From the cell containing the given text, extract its center point as (X, Y) coordinate. 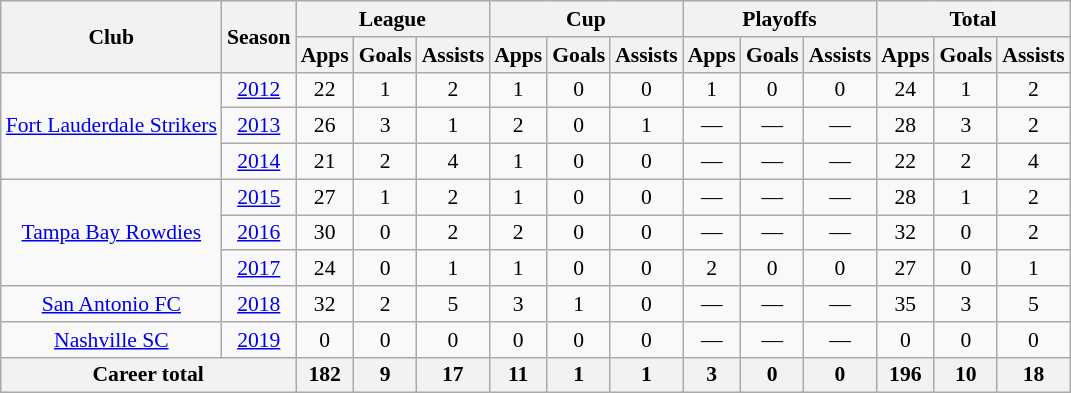
11 (518, 375)
21 (325, 162)
Total (973, 19)
Fort Lauderdale Strikers (112, 126)
17 (454, 375)
San Antonio FC (112, 304)
Club (112, 36)
2015 (259, 197)
18 (1034, 375)
Tampa Bay Rowdies (112, 232)
2016 (259, 233)
2012 (259, 90)
26 (325, 126)
2013 (259, 126)
182 (325, 375)
Career total (148, 375)
2019 (259, 340)
2014 (259, 162)
Season (259, 36)
Playoffs (780, 19)
Nashville SC (112, 340)
League (393, 19)
35 (905, 304)
2017 (259, 269)
9 (386, 375)
Cup (586, 19)
2018 (259, 304)
196 (905, 375)
10 (966, 375)
30 (325, 233)
